Search for the cell housing the specified text and yield its (x, y) center coordinate. 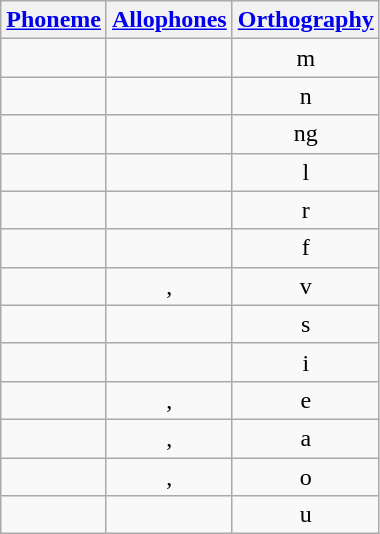
Allophones (169, 20)
v (306, 286)
m (306, 58)
Orthography (306, 20)
o (306, 477)
e (306, 400)
s (306, 324)
f (306, 248)
a (306, 438)
i (306, 362)
r (306, 210)
Phoneme (54, 20)
u (306, 515)
l (306, 172)
n (306, 96)
ng (306, 134)
